Pinpoint the cell where the given text exists, returning its [X, Y] midpoint coordinate. 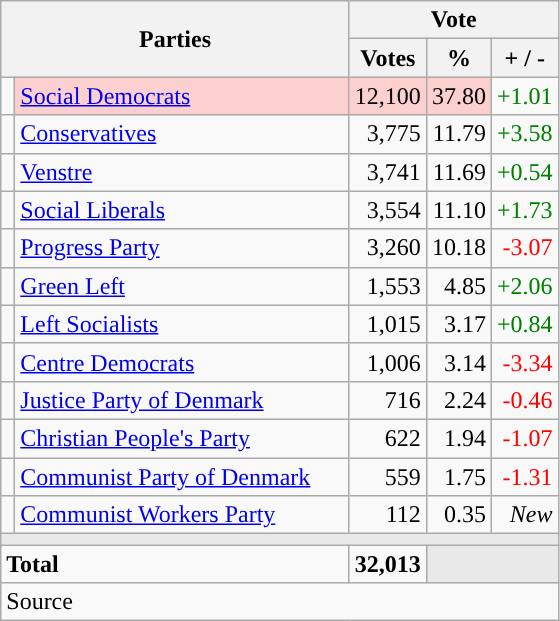
3,741 [388, 172]
Justice Party of Denmark [182, 400]
32,013 [388, 564]
+ / - [524, 58]
Venstre [182, 172]
112 [388, 515]
Centre Democrats [182, 362]
622 [388, 438]
3.14 [458, 362]
4.85 [458, 286]
Votes [388, 58]
+1.73 [524, 210]
Left Socialists [182, 324]
11.10 [458, 210]
Vote [454, 20]
0.35 [458, 515]
Source [280, 602]
3,775 [388, 134]
-0.46 [524, 400]
1.94 [458, 438]
1.75 [458, 477]
10.18 [458, 248]
1,015 [388, 324]
+3.58 [524, 134]
2.24 [458, 400]
11.79 [458, 134]
3.17 [458, 324]
Conservatives [182, 134]
-1.31 [524, 477]
3,554 [388, 210]
Communist Workers Party [182, 515]
Parties [176, 39]
716 [388, 400]
+2.06 [524, 286]
12,100 [388, 96]
37.80 [458, 96]
% [458, 58]
-1.07 [524, 438]
Communist Party of Denmark [182, 477]
New [524, 515]
-3.07 [524, 248]
-3.34 [524, 362]
Progress Party [182, 248]
Total [176, 564]
1,553 [388, 286]
+0.84 [524, 324]
+1.01 [524, 96]
Christian People's Party [182, 438]
11.69 [458, 172]
Green Left [182, 286]
1,006 [388, 362]
3,260 [388, 248]
+0.54 [524, 172]
Social Liberals [182, 210]
559 [388, 477]
Social Democrats [182, 96]
